Provide the (X, Y) coordinate of the cell's center where the given text is located.  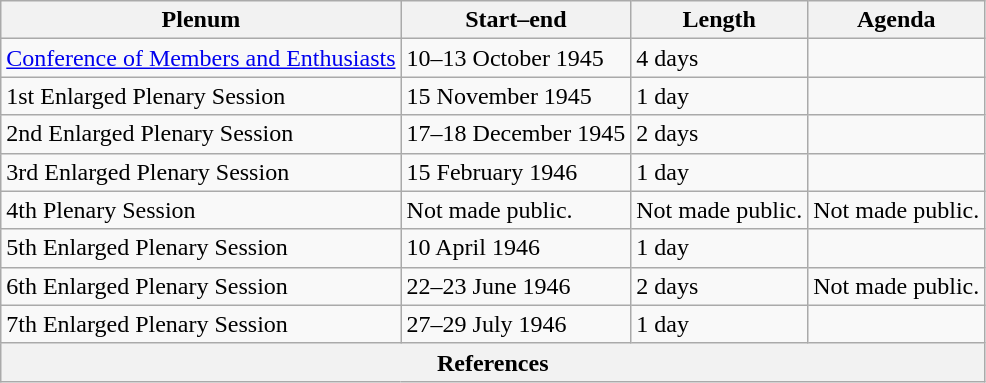
10–13 October 1945 (516, 58)
4 days (720, 58)
15 February 1946 (516, 172)
Start–end (516, 20)
17–18 December 1945 (516, 134)
Conference of Members and Enthusiasts (201, 58)
Plenum (201, 20)
3rd Enlarged Plenary Session (201, 172)
22–23 June 1946 (516, 286)
References (493, 362)
2nd Enlarged Plenary Session (201, 134)
15 November 1945 (516, 96)
10 April 1946 (516, 248)
27–29 July 1946 (516, 324)
Agenda (896, 20)
5th Enlarged Plenary Session (201, 248)
4th Plenary Session (201, 210)
1st Enlarged Plenary Session (201, 96)
6th Enlarged Plenary Session (201, 286)
Length (720, 20)
7th Enlarged Plenary Session (201, 324)
